Search for the cell housing the specified text and yield its (X, Y) center coordinate. 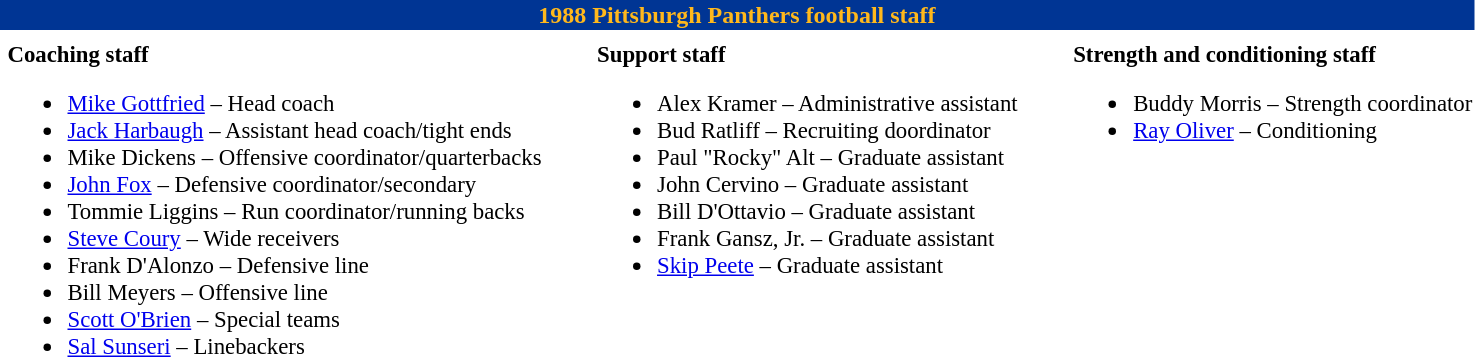
1988 Pittsburgh Panthers football staff (737, 15)
